From the cell containing the given text, extract its center point as [x, y] coordinate. 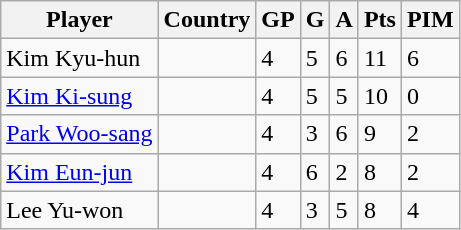
Lee Yu-won [80, 210]
Kim Kyu-hun [80, 58]
Park Woo-sang [80, 134]
A [344, 20]
10 [380, 96]
PIM [430, 20]
Pts [380, 20]
GP [278, 20]
Kim Eun-jun [80, 172]
11 [380, 58]
9 [380, 134]
0 [430, 96]
Kim Ki-sung [80, 96]
Player [80, 20]
Country [207, 20]
G [315, 20]
